Search for the cell housing the specified text and yield its [X, Y] center coordinate. 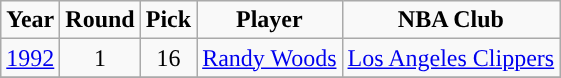
1 [100, 58]
Pick [168, 20]
Randy Woods [270, 58]
Round [100, 20]
1992 [30, 58]
NBA Club [451, 20]
Player [270, 20]
16 [168, 58]
Year [30, 20]
Los Angeles Clippers [451, 58]
